Output the [x, y] coordinate of the center of the cell containing the given text.  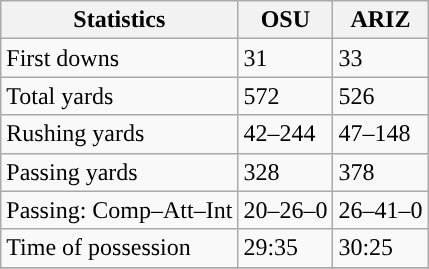
378 [380, 172]
572 [286, 96]
Passing: Comp–Att–Int [120, 210]
31 [286, 58]
328 [286, 172]
Rushing yards [120, 134]
OSU [286, 20]
Total yards [120, 96]
26–41–0 [380, 210]
526 [380, 96]
Time of possession [120, 248]
20–26–0 [286, 210]
47–148 [380, 134]
First downs [120, 58]
Passing yards [120, 172]
29:35 [286, 248]
30:25 [380, 248]
42–244 [286, 134]
33 [380, 58]
Statistics [120, 20]
ARIZ [380, 20]
